Find where the given text appears and provide that cell's center as (x, y) coordinate. 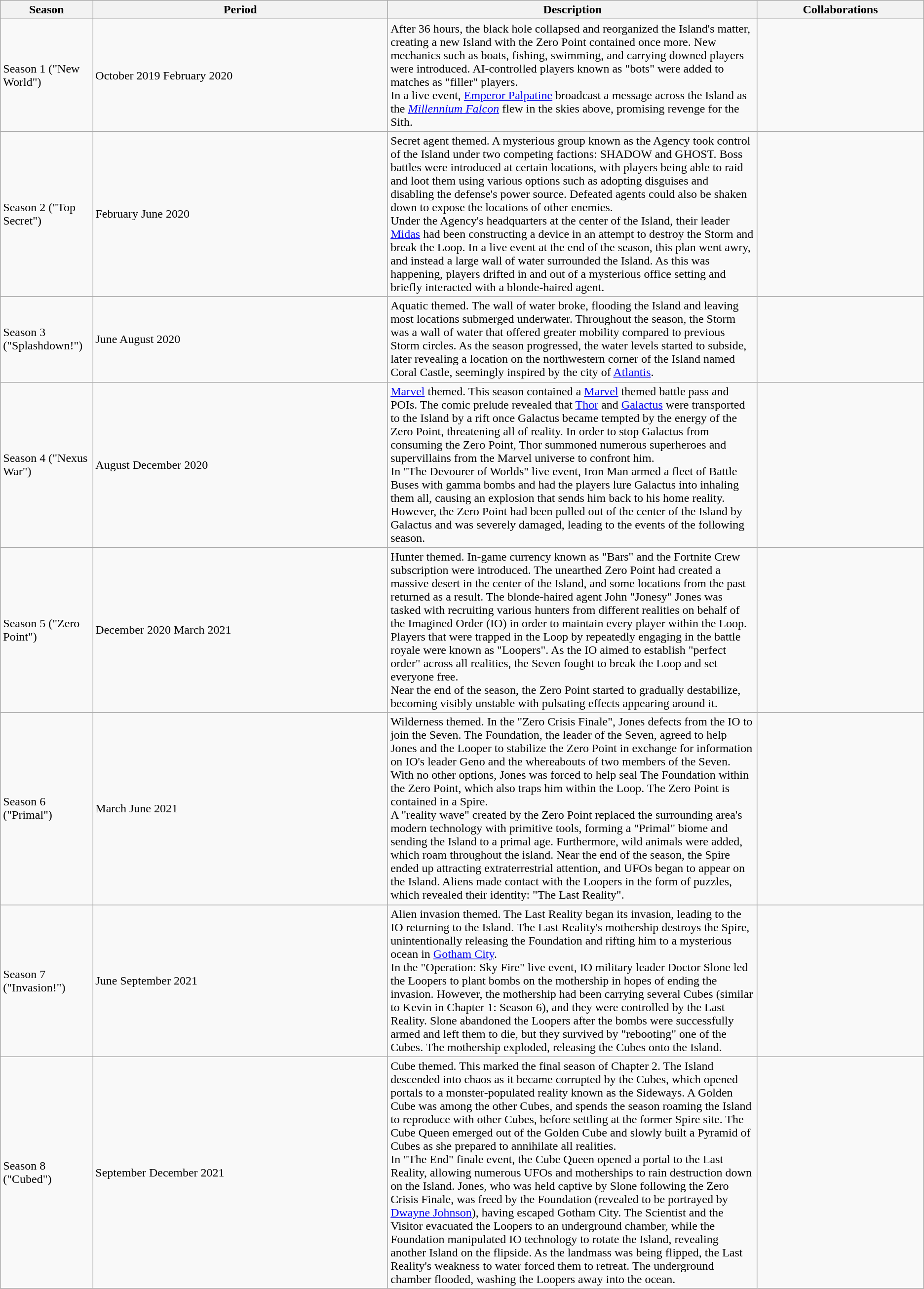
Season 8 ("Cubed") (46, 1173)
June August 2020 (240, 340)
Season 6 ("Primal") (46, 808)
Season 4 ("Nexus War") (46, 465)
August December 2020 (240, 465)
October 2019 February 2020 (240, 75)
Season 2 ("Top Secret") (46, 214)
June September 2021 (240, 981)
Period (240, 10)
Season 3 ("Splashdown!") (46, 340)
Collaborations (840, 10)
February June 2020 (240, 214)
Description (573, 10)
Season (46, 10)
Season 7 ("Invasion!") (46, 981)
Season 5 ("Zero Point") (46, 630)
Season 1 ("New World") (46, 75)
December 2020 March 2021 (240, 630)
September December 2021 (240, 1173)
March June 2021 (240, 808)
